Detect which cell encompasses the target text, then output its (x, y) center coordinate. 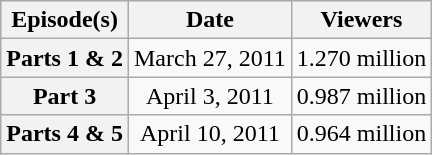
April 3, 2011 (210, 96)
Parts 1 & 2 (65, 58)
Episode(s) (65, 20)
Date (210, 20)
April 10, 2011 (210, 134)
0.987 million (361, 96)
Parts 4 & 5 (65, 134)
1.270 million (361, 58)
Viewers (361, 20)
0.964 million (361, 134)
Part 3 (65, 96)
March 27, 2011 (210, 58)
